For the text-containing cell, return its midpoint in [X, Y] coordinate format. 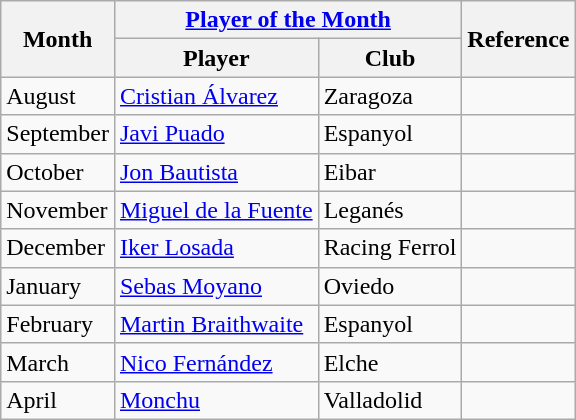
Zaragoza [390, 96]
Leganés [390, 210]
October [58, 172]
February [58, 324]
Valladolid [390, 400]
Reference [518, 39]
Martin Braithwaite [216, 324]
Player of the Month [288, 20]
Racing Ferrol [390, 248]
Monchu [216, 400]
Oviedo [390, 286]
Sebas Moyano [216, 286]
Nico Fernández [216, 362]
Eibar [390, 172]
January [58, 286]
August [58, 96]
September [58, 134]
Club [390, 58]
Iker Losada [216, 248]
Javi Puado [216, 134]
November [58, 210]
April [58, 400]
December [58, 248]
Cristian Álvarez [216, 96]
Player [216, 58]
Jon Bautista [216, 172]
Month [58, 39]
Miguel de la Fuente [216, 210]
Elche [390, 362]
March [58, 362]
